Identify which cell holds the provided text, then report its (x, y) central coordinate. 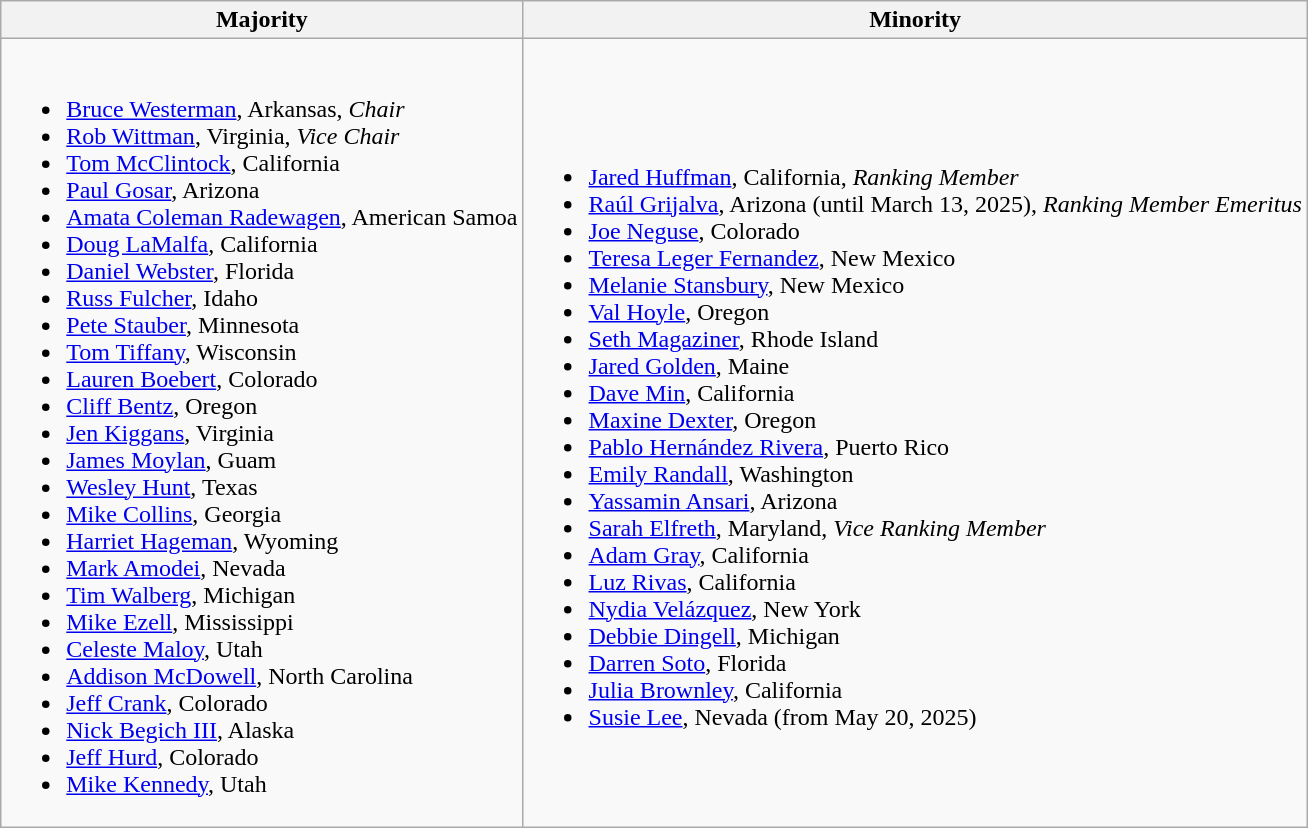
Majority (262, 20)
Minority (915, 20)
